Extract the (x, y) coordinate from the center of the cell holding the provided text.  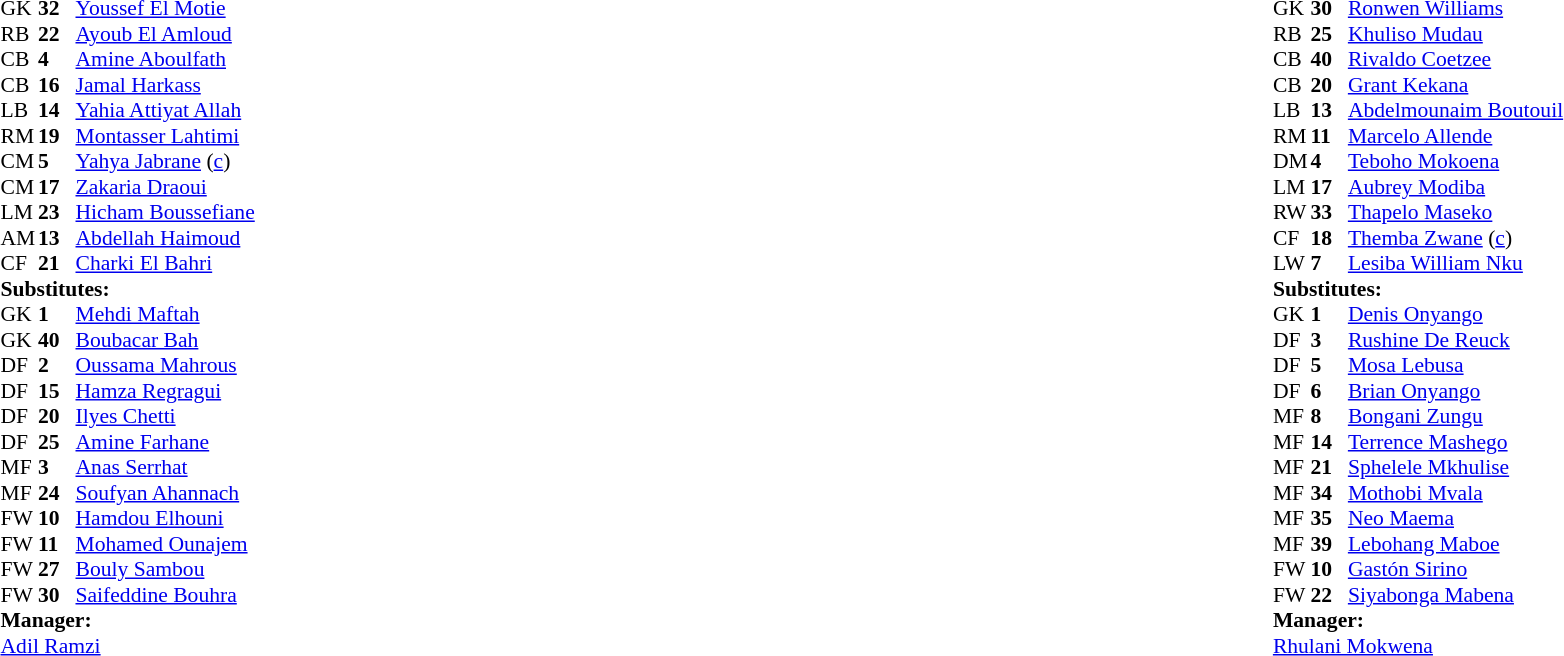
Mehdi Maftah (166, 315)
Abdellah Haimoud (166, 238)
Brian Onyango (1456, 391)
Lebohang Maboe (1456, 544)
Lesiba William Nku (1456, 263)
Hamdou Elhouni (166, 519)
30 (57, 595)
Denis Onyango (1456, 315)
2 (57, 365)
Terrence Mashego (1456, 442)
Amine Aboulfath (166, 59)
27 (57, 569)
23 (57, 213)
18 (1329, 238)
DM (1292, 161)
Mosa Lebusa (1456, 365)
Amine Farhane (166, 442)
Anas Serrhat (166, 467)
Charki El Bahri (166, 263)
Boubacar Bah (166, 340)
Ayoub El Amloud (166, 34)
Sphelele Mkhulise (1456, 467)
Oussama Mahrous (166, 365)
Mothobi Mvala (1456, 493)
Khuliso Mudau (1456, 34)
Yahya Jabrane (c) (166, 161)
Ilyes Chetti (166, 417)
15 (57, 391)
Thapelo Maseko (1456, 213)
Rushine De Reuck (1456, 340)
6 (1329, 391)
34 (1329, 493)
LW (1292, 263)
Jamal Harkass (166, 85)
Soufyan Ahannach (166, 493)
Siyabonga Mabena (1456, 595)
Abdelmounaim Boutouil (1456, 111)
Bongani Zungu (1456, 417)
Saifeddine Bouhra (166, 595)
7 (1329, 263)
39 (1329, 544)
19 (57, 136)
24 (57, 493)
Aubrey Modiba (1456, 187)
Gastón Sirino (1456, 569)
Montasser Lahtimi (166, 136)
RW (1292, 213)
16 (57, 85)
Hicham Boussefiane (166, 213)
8 (1329, 417)
Teboho Mokoena (1456, 161)
Yahia Attiyat Allah (166, 111)
Bouly Sambou (166, 569)
Rivaldo Coetzee (1456, 59)
Zakaria Draoui (166, 187)
Marcelo Allende (1456, 136)
Themba Zwane (c) (1456, 238)
33 (1329, 213)
Hamza Regragui (166, 391)
Mohamed Ounajem (166, 544)
Grant Kekana (1456, 85)
AM (19, 238)
35 (1329, 519)
Neo Maema (1456, 519)
